For the text-containing cell, return its midpoint in [x, y] coordinate format. 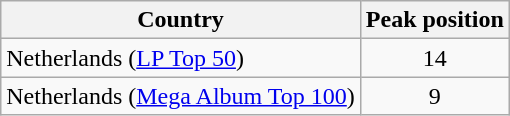
9 [434, 96]
14 [434, 58]
Peak position [434, 20]
Country [181, 20]
Netherlands (LP Top 50) [181, 58]
Netherlands (Mega Album Top 100) [181, 96]
